Output the [X, Y] coordinate of the center of the cell containing the given text.  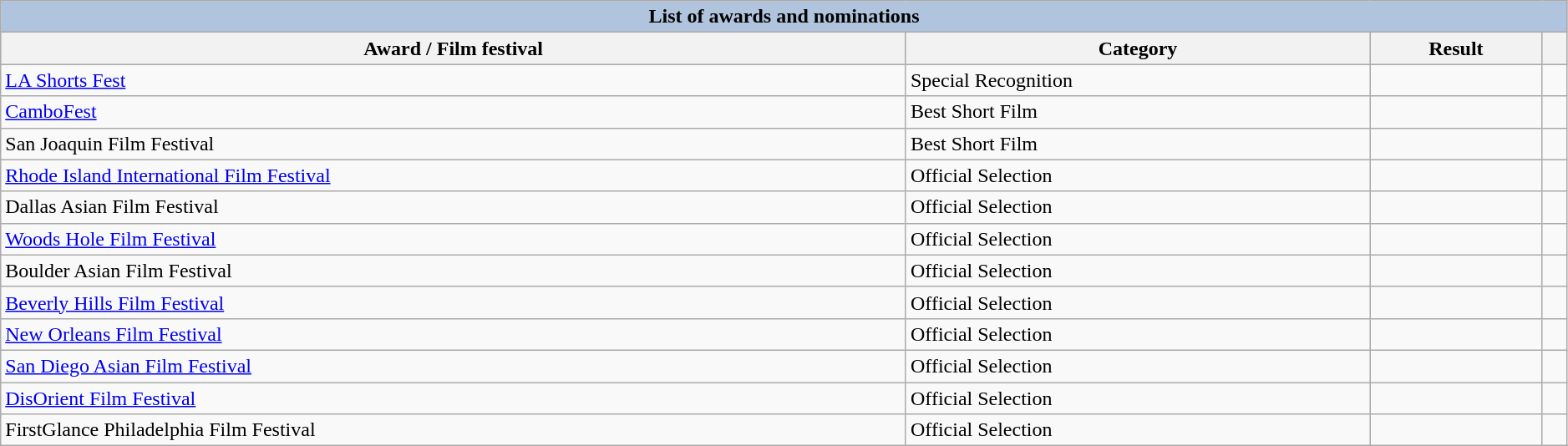
Boulder Asian Film Festival [454, 271]
Woods Hole Film Festival [454, 239]
DisOrient Film Festival [454, 398]
Award / Film festival [454, 48]
LA Shorts Fest [454, 80]
Rhode Island International Film Festival [454, 175]
List of awards and nominations [784, 17]
FirstGlance Philadelphia Film Festival [454, 430]
Result [1457, 48]
Category [1138, 48]
CamboFest [454, 112]
Dallas Asian Film Festival [454, 207]
San Joaquin Film Festival [454, 144]
San Diego Asian Film Festival [454, 366]
New Orleans Film Festival [454, 334]
Special Recognition [1138, 80]
Beverly Hills Film Festival [454, 302]
